Scan for the cell matching the given text and deliver its [x, y] coordinate at center. 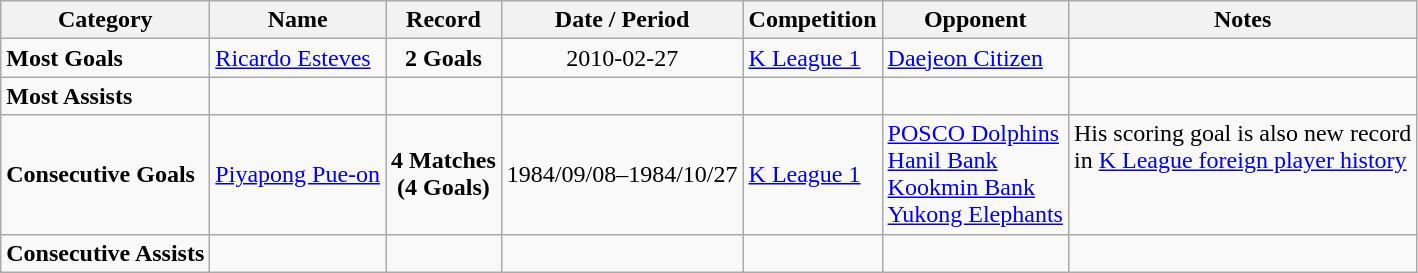
2 Goals [444, 58]
1984/09/08–1984/10/27 [622, 174]
Ricardo Esteves [298, 58]
Opponent [975, 20]
POSCO Dolphins Hanil Bank Kookmin Bank Yukong Elephants [975, 174]
Most Assists [106, 96]
Record [444, 20]
Daejeon Citizen [975, 58]
Notes [1242, 20]
Name [298, 20]
Date / Period [622, 20]
Consecutive Goals [106, 174]
Consecutive Assists [106, 253]
Category [106, 20]
Most Goals [106, 58]
4 Matches(4 Goals) [444, 174]
His scoring goal is also new recordin K League foreign player history [1242, 174]
2010-02-27 [622, 58]
Piyapong Pue-on [298, 174]
Competition [812, 20]
